For the text-containing cell, return its midpoint in (X, Y) coordinate format. 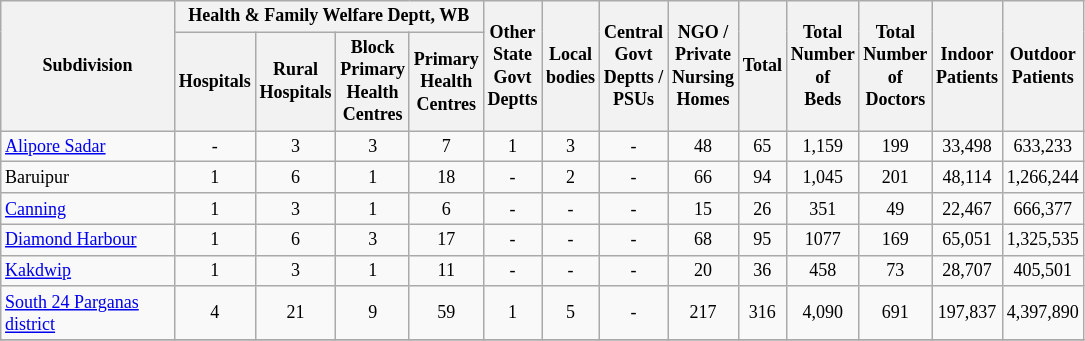
20 (704, 270)
South 24 Parganas district (88, 313)
17 (446, 240)
22,467 (968, 208)
73 (896, 270)
15 (704, 208)
49 (896, 208)
48,114 (968, 178)
RuralHospitals (296, 82)
28,707 (968, 270)
Health & Family Welfare Deptt, WB (328, 16)
TotalNumberofBeds (822, 66)
405,501 (1042, 270)
Alipore Sadar (88, 146)
11 (446, 270)
351 (822, 208)
Total (762, 66)
Subdivision (88, 66)
33,498 (968, 146)
201 (896, 178)
4,090 (822, 313)
94 (762, 178)
59 (446, 313)
7 (446, 146)
1,159 (822, 146)
316 (762, 313)
633,233 (1042, 146)
5 (571, 313)
Hospitals (214, 82)
95 (762, 240)
TotalNumberofDoctors (896, 66)
68 (704, 240)
199 (896, 146)
36 (762, 270)
2 (571, 178)
Localbodies (571, 66)
48 (704, 146)
1,266,244 (1042, 178)
4,397,890 (1042, 313)
IndoorPatients (968, 66)
Diamond Harbour (88, 240)
66 (704, 178)
NGO /PrivateNursingHomes (704, 66)
65 (762, 146)
197,837 (968, 313)
691 (896, 313)
217 (704, 313)
Kakdwip (88, 270)
Canning (88, 208)
65,051 (968, 240)
1,045 (822, 178)
OtherStateGovtDeptts (512, 66)
OutdoorPatients (1042, 66)
4 (214, 313)
1,325,535 (1042, 240)
18 (446, 178)
458 (822, 270)
BlockPrimaryHealthCentres (373, 82)
PrimaryHealthCentres (446, 82)
666,377 (1042, 208)
1077 (822, 240)
9 (373, 313)
CentralGovtDeptts /PSUs (633, 66)
26 (762, 208)
Baruipur (88, 178)
169 (896, 240)
21 (296, 313)
